Scan for the cell matching the given text and deliver its [x, y] coordinate at center. 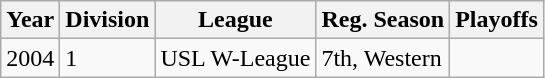
Playoffs [497, 20]
Reg. Season [383, 20]
USL W-League [236, 58]
Division [108, 20]
1 [108, 58]
League [236, 20]
7th, Western [383, 58]
2004 [30, 58]
Year [30, 20]
